Output the [x, y] coordinate of the center of the cell containing the given text.  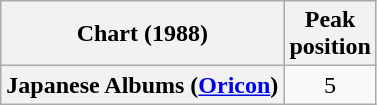
Chart (1988) [142, 34]
5 [330, 85]
Peak position [330, 34]
Japanese Albums (Oricon) [142, 85]
